Pinpoint the cell where the given text exists, returning its [X, Y] midpoint coordinate. 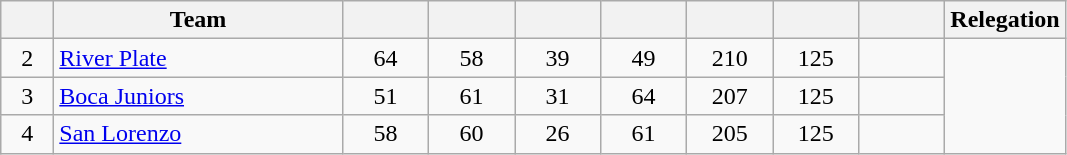
31 [557, 96]
26 [557, 134]
River Plate [198, 58]
4 [28, 134]
51 [385, 96]
2 [28, 58]
39 [557, 58]
205 [730, 134]
3 [28, 96]
Boca Juniors [198, 96]
San Lorenzo [198, 134]
Team [198, 20]
207 [730, 96]
Relegation [1005, 20]
60 [471, 134]
49 [644, 58]
210 [730, 58]
